Locate the cell with the specified text and output its [X, Y] center coordinate. 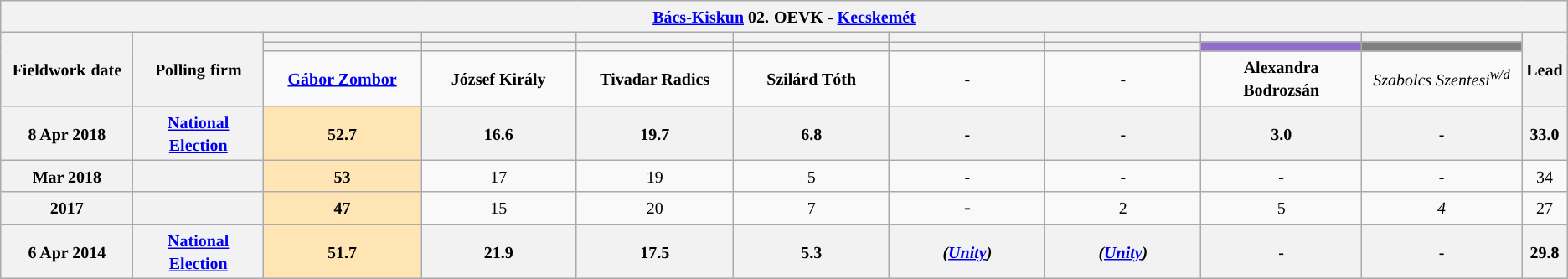
34 [1545, 176]
19.7 [655, 132]
Alexandra Bodrozsán [1282, 79]
51.7 [343, 251]
Gábor Zombor [343, 79]
Polling firm [199, 69]
2017 [67, 208]
6.8 [812, 132]
52.7 [343, 132]
Szilárd Tóth [812, 79]
20 [655, 208]
Fieldwork date [67, 69]
4 [1441, 208]
33.0 [1545, 132]
5.3 [812, 251]
19 [655, 176]
3.0 [1282, 132]
Tivadar Radics [655, 79]
Mar 2018 [67, 176]
7 [812, 208]
Lead [1545, 69]
27 [1545, 208]
53 [343, 176]
29.8 [1545, 251]
Bács-Kiskun 02. OEVK - Kecskemét [784, 17]
17.5 [655, 251]
József Király [499, 79]
2 [1123, 208]
17 [499, 176]
15 [499, 208]
16.6 [499, 132]
21.9 [499, 251]
6 Apr 2014 [67, 251]
Szabolcs Szentesiw/d [1441, 79]
8 Apr 2018 [67, 132]
47 [343, 208]
